Output the (x, y) coordinate of the center of the cell containing the given text.  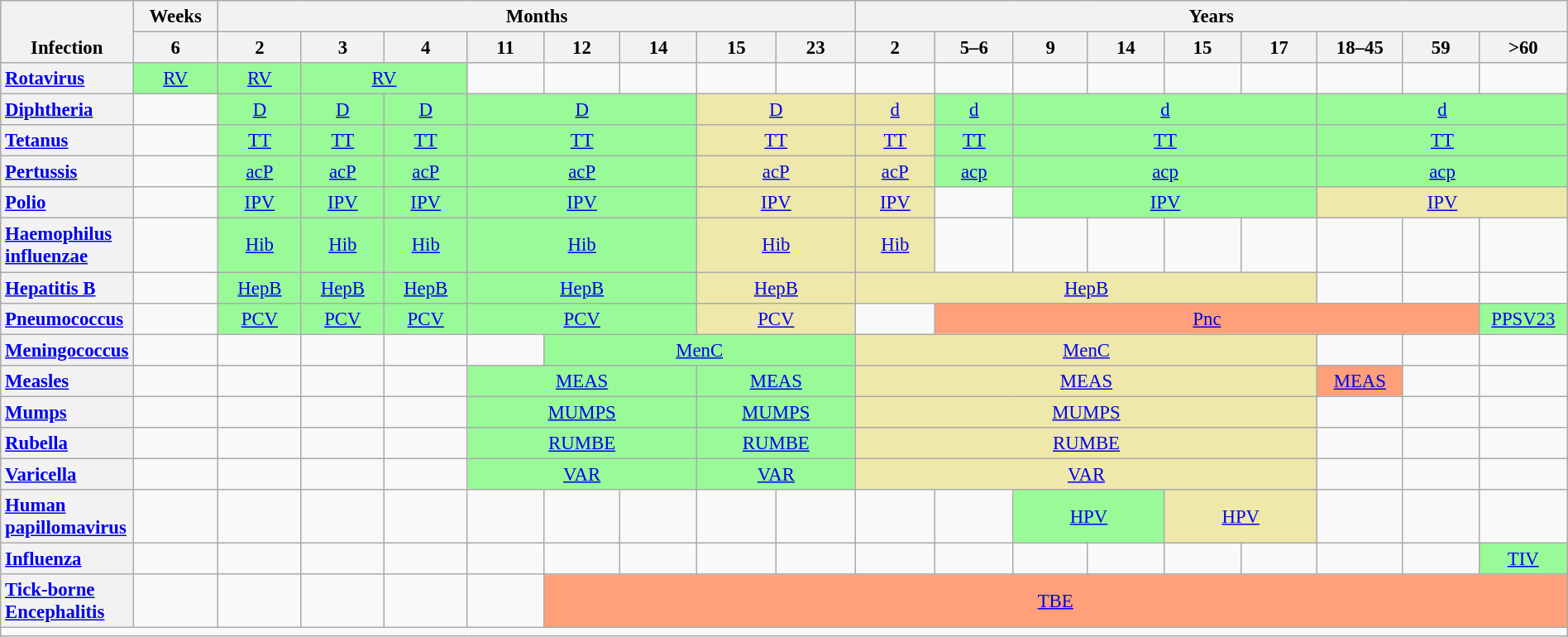
12 (582, 47)
Months (538, 17)
Pertussis (67, 172)
59 (1441, 47)
6 (175, 47)
4 (426, 47)
Mumps (67, 412)
17 (1279, 47)
Varicella (67, 474)
Human papillomavirus (67, 516)
TIV (1523, 558)
Rotavirus (67, 79)
11 (505, 47)
Hepatitis B (67, 287)
TBE (1055, 601)
Pneumococcus (67, 318)
Polio (67, 203)
23 (815, 47)
3 (342, 47)
Tetanus (67, 141)
Meningococcus (67, 350)
Pnc (1207, 318)
PPSV23 (1523, 318)
5–6 (974, 47)
Diphtheria (67, 110)
Weeks (175, 17)
Rubella (67, 443)
Infection (67, 31)
18–45 (1360, 47)
Influenza (67, 558)
Measles (67, 381)
>60 (1523, 47)
Haemophilus influenzae (67, 245)
9 (1050, 47)
Years (1211, 17)
Tick-borne Encephalitis (67, 601)
